Detect which cell encompasses the target text, then output its (X, Y) center coordinate. 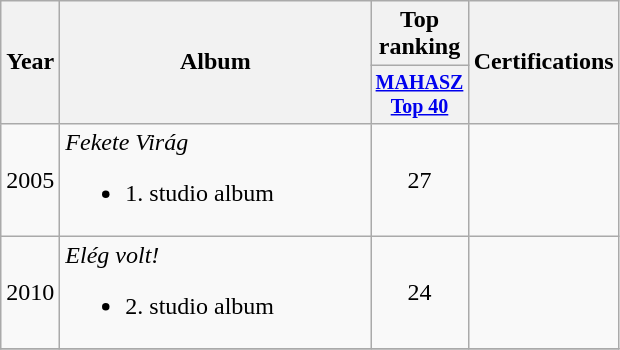
2010 (30, 292)
27 (420, 180)
Album (216, 62)
24 (420, 292)
2005 (30, 180)
Year (30, 62)
Elég volt!2. studio album (216, 292)
Top ranking (420, 34)
MAHASZ Top 40 (420, 94)
Certifications (544, 62)
Fekete Virág1. studio album (216, 180)
